For the text-containing cell, return its midpoint in (X, Y) coordinate format. 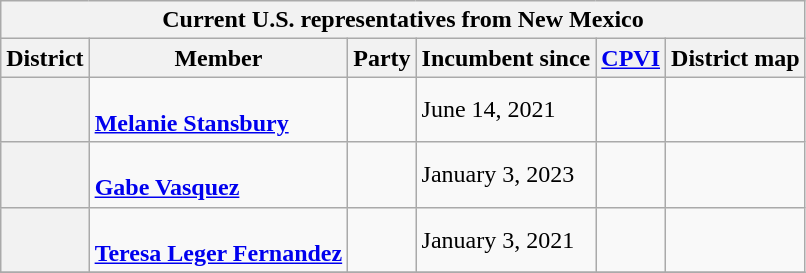
Gabe Vasquez (218, 174)
Member (218, 58)
Party (382, 58)
CPVI (631, 58)
Teresa Leger Fernandez (218, 240)
June 14, 2021 (506, 110)
January 3, 2023 (506, 174)
District map (736, 58)
Incumbent since (506, 58)
District (45, 58)
January 3, 2021 (506, 240)
Melanie Stansbury (218, 110)
Current U.S. representatives from New Mexico (403, 20)
